Identify which cell holds the provided text, then report its [x, y] central coordinate. 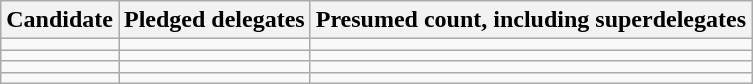
Candidate [60, 20]
Presumed count, including superdelegates [530, 20]
Pledged delegates [214, 20]
